Determine the [X, Y] coordinate at the center of the cell enclosing the given text.  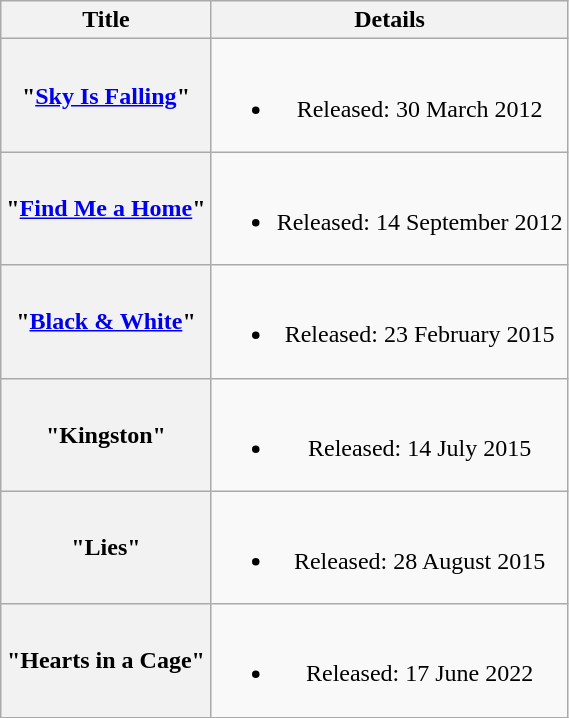
"Sky Is Falling" [106, 96]
Released: 28 August 2015 [390, 548]
Details [390, 20]
"Hearts in a Cage" [106, 660]
"Kingston" [106, 434]
Released: 30 March 2012 [390, 96]
Released: 23 February 2015 [390, 322]
"Lies" [106, 548]
Released: 14 September 2012 [390, 208]
"Find Me a Home" [106, 208]
Released: 14 July 2015 [390, 434]
Title [106, 20]
"Black & White" [106, 322]
Released: 17 June 2022 [390, 660]
